Extract the (X, Y) coordinate from the center of the cell holding the provided text.  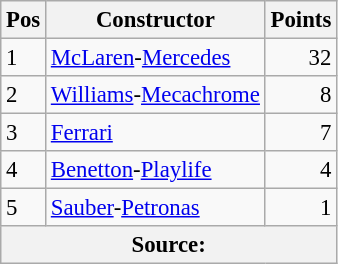
Williams-Mecachrome (156, 95)
8 (300, 95)
Pos (24, 20)
Sauber-Petronas (156, 208)
Source: (169, 245)
McLaren-Mercedes (156, 58)
Points (300, 20)
Ferrari (156, 133)
Constructor (156, 20)
3 (24, 133)
2 (24, 95)
Benetton-Playlife (156, 170)
7 (300, 133)
32 (300, 58)
5 (24, 208)
